Output the [X, Y] coordinate of the center of the cell containing the given text.  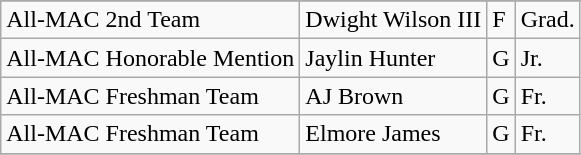
F [501, 20]
Elmore James [394, 134]
Dwight Wilson III [394, 20]
Grad. [548, 20]
All-MAC Honorable Mention [150, 58]
Jaylin Hunter [394, 58]
Jr. [548, 58]
All-MAC 2nd Team [150, 20]
AJ Brown [394, 96]
